Detect which cell encompasses the target text, then output its (x, y) center coordinate. 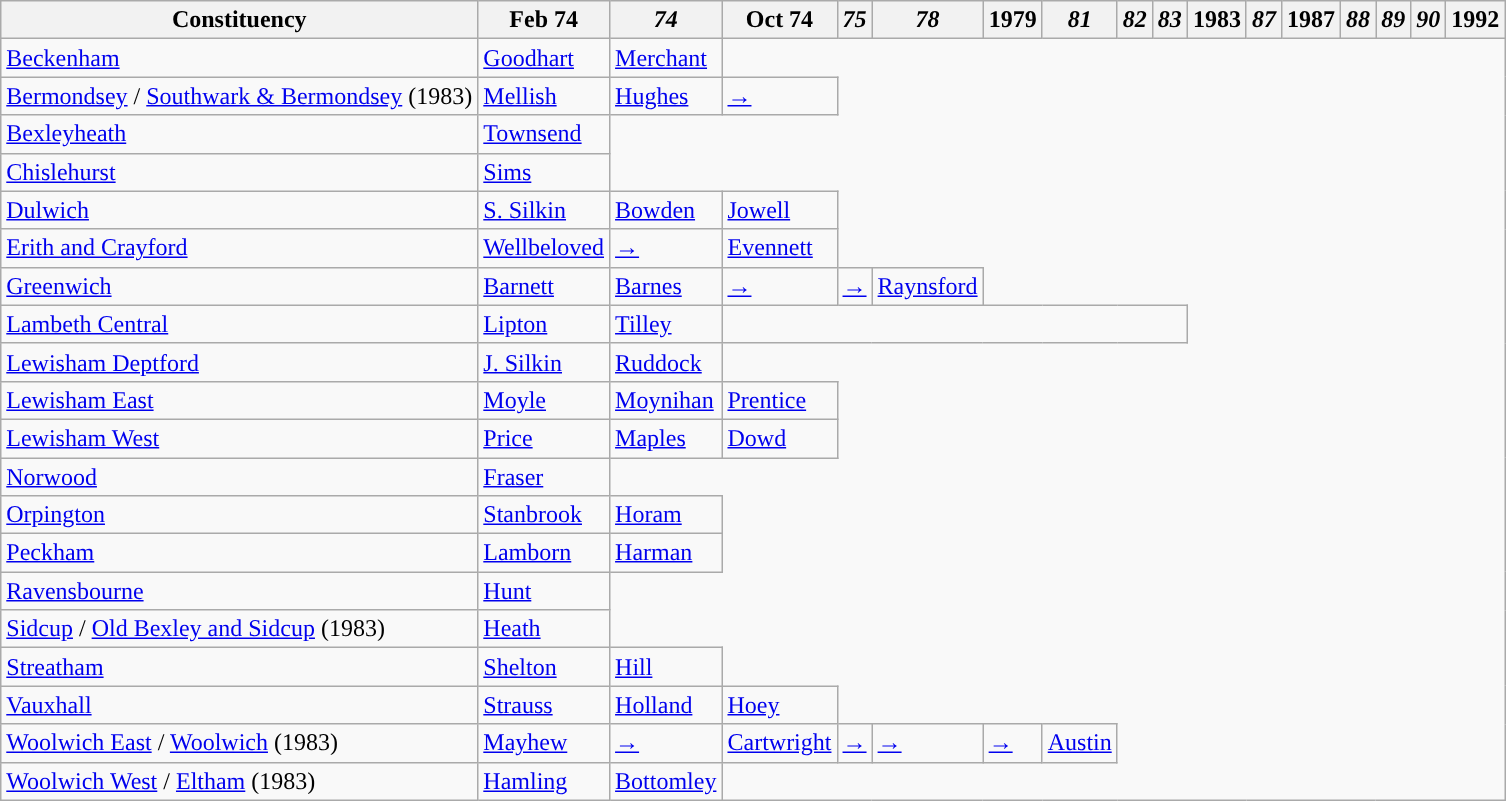
Price (544, 438)
Bottomley (666, 781)
Lamborn (544, 553)
Hoey (780, 705)
Peckham (240, 553)
Jowell (780, 210)
Lewisham East (240, 400)
90 (1428, 20)
Orpington (240, 515)
Fraser (544, 477)
Moyle (544, 400)
74 (666, 20)
Ravensbourne (240, 591)
Townsend (544, 134)
Barnes (666, 286)
Hughes (666, 96)
Horam (666, 515)
Greenwich (240, 286)
Lewisham Deptford (240, 362)
Raynsford (928, 286)
82 (1134, 20)
Hill (666, 667)
Hamling (544, 781)
Beckenham (240, 58)
Harman (666, 553)
Moynihan (666, 400)
Holland (666, 705)
89 (1394, 20)
Feb 74 (544, 20)
Tilley (666, 324)
Streatham (240, 667)
Maples (666, 438)
Merchant (666, 58)
Erith and Crayford (240, 248)
Prentice (780, 400)
Bowden (666, 210)
Heath (544, 629)
83 (1170, 20)
Woolwich West / Eltham (1983) (240, 781)
Sidcup / Old Bexley and Sidcup (1983) (240, 629)
J. Silkin (544, 362)
Lewisham West (240, 438)
Lambeth Central (240, 324)
1979 (1012, 20)
Austin (1080, 743)
Chislehurst (240, 172)
Dowd (780, 438)
Mellish (544, 96)
Wellbeloved (544, 248)
Stanbrook (544, 515)
1992 (1476, 20)
Woolwich East / Woolwich (1983) (240, 743)
75 (854, 20)
Mayhew (544, 743)
Lipton (544, 324)
Barnett (544, 286)
Norwood (240, 477)
81 (1080, 20)
Strauss (544, 705)
Ruddock (666, 362)
Dulwich (240, 210)
S. Silkin (544, 210)
Bexleyheath (240, 134)
Cartwright (780, 743)
Vauxhall (240, 705)
Bermondsey / Southwark & Bermondsey (1983) (240, 96)
Constituency (240, 20)
Evennett (780, 248)
Oct 74 (780, 20)
1987 (1310, 20)
78 (928, 20)
1983 (1216, 20)
87 (1264, 20)
Shelton (544, 667)
Hunt (544, 591)
Sims (544, 172)
Goodhart (544, 58)
88 (1358, 20)
